For the text-containing cell, return its midpoint in [x, y] coordinate format. 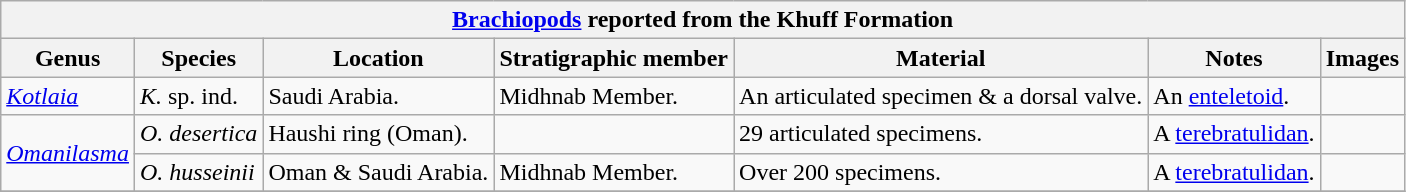
29 articulated specimens. [941, 134]
Genus [68, 58]
Location [378, 58]
Material [941, 58]
O. desertica [198, 134]
O. husseinii [198, 172]
Brachiopods reported from the Khuff Formation [703, 20]
K. sp. ind. [198, 96]
Images [1362, 58]
Oman & Saudi Arabia. [378, 172]
An articulated specimen & a dorsal valve. [941, 96]
Notes [1234, 58]
Saudi Arabia. [378, 96]
Kotlaia [68, 96]
Stratigraphic member [614, 58]
Species [198, 58]
An enteletoid. [1234, 96]
Over 200 specimens. [941, 172]
Omanilasma [68, 153]
Haushi ring (Oman). [378, 134]
